Extract the [X, Y] coordinate from the center of the cell holding the provided text.  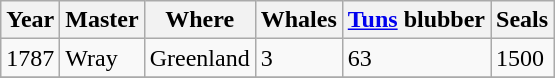
Greenland [200, 58]
Where [200, 20]
63 [416, 58]
1787 [30, 58]
Whales [298, 20]
Master [102, 20]
1500 [522, 58]
Seals [522, 20]
Tuns blubber [416, 20]
3 [298, 58]
Year [30, 20]
Wray [102, 58]
